Output the (x, y) coordinate of the center of the cell containing the given text.  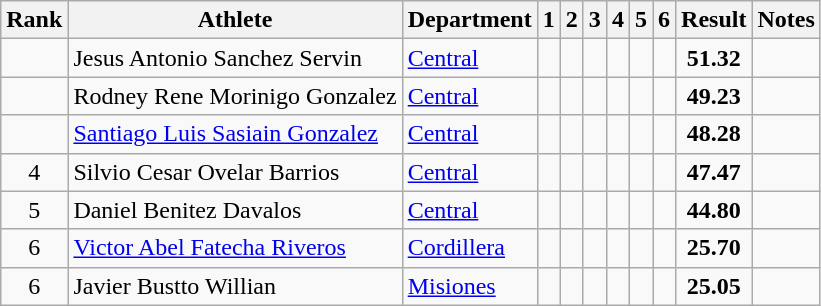
47.47 (714, 172)
44.80 (714, 210)
Victor Abel Fatecha Riveros (235, 248)
1 (548, 20)
Notes (786, 20)
Jesus Antonio Sanchez Servin (235, 58)
Rodney Rene Morinigo Gonzalez (235, 96)
48.28 (714, 134)
Rank (34, 20)
Silvio Cesar Ovelar Barrios (235, 172)
2 (572, 20)
Department (470, 20)
25.70 (714, 248)
3 (594, 20)
Cordillera (470, 248)
51.32 (714, 58)
Athlete (235, 20)
Misiones (470, 286)
Santiago Luis Sasiain Gonzalez (235, 134)
25.05 (714, 286)
Daniel Benitez Davalos (235, 210)
Result (714, 20)
Javier Bustto Willian (235, 286)
49.23 (714, 96)
